Locate the cell with the specified text and output its (x, y) center coordinate. 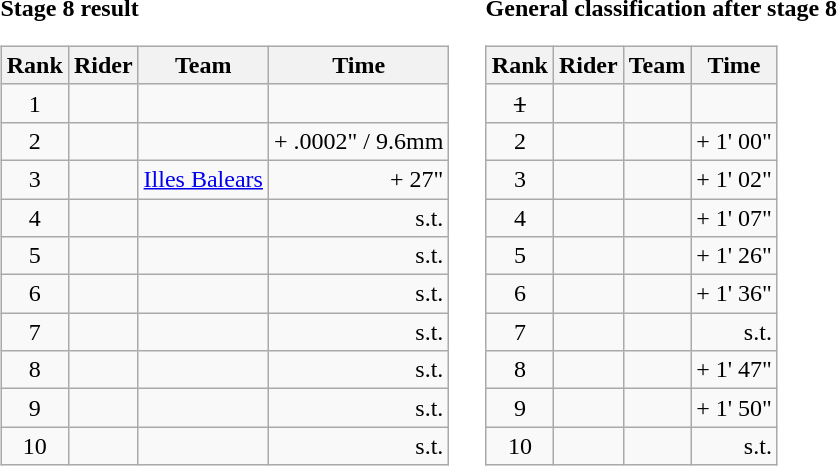
+ 1' 36" (734, 294)
Illes Balears (203, 179)
+ 1' 26" (734, 256)
+ 1' 50" (734, 408)
+ 1' 47" (734, 370)
+ .0002" / 9.6mm (358, 141)
+ 27" (358, 179)
+ 1' 00" (734, 141)
+ 1' 02" (734, 179)
+ 1' 07" (734, 217)
